Determine the [X, Y] coordinate at the center of the cell enclosing the given text.  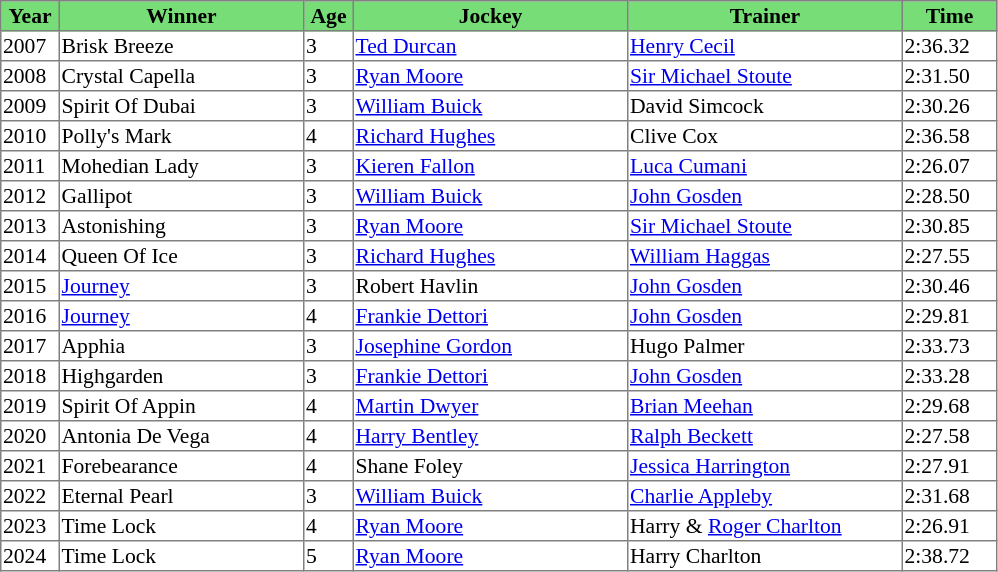
Jockey [490, 16]
Age [329, 16]
Spirit Of Dubai [181, 106]
2:33.28 [949, 376]
2019 [30, 406]
2023 [30, 526]
Henry Cecil [765, 46]
William Haggas [765, 256]
Robert Havlin [490, 286]
2014 [30, 256]
Queen Of Ice [181, 256]
Year [30, 16]
Kieren Fallon [490, 166]
Harry Bentley [490, 436]
Eternal Pearl [181, 496]
2:33.73 [949, 346]
Brisk Breeze [181, 46]
Hugo Palmer [765, 346]
2015 [30, 286]
Luca Cumani [765, 166]
2:31.68 [949, 496]
2:26.07 [949, 166]
2:26.91 [949, 526]
David Simcock [765, 106]
Forebearance [181, 466]
Harry Charlton [765, 556]
Charlie Appleby [765, 496]
2012 [30, 196]
Highgarden [181, 376]
Jessica Harrington [765, 466]
Spirit Of Appin [181, 406]
Gallipot [181, 196]
2:31.50 [949, 76]
Brian Meehan [765, 406]
Ralph Beckett [765, 436]
2:27.55 [949, 256]
5 [329, 556]
Time [949, 16]
2:28.50 [949, 196]
Winner [181, 16]
Shane Foley [490, 466]
Harry & Roger Charlton [765, 526]
2021 [30, 466]
Trainer [765, 16]
Mohedian Lady [181, 166]
2024 [30, 556]
2:29.68 [949, 406]
2007 [30, 46]
Martin Dwyer [490, 406]
Ted Durcan [490, 46]
2:38.72 [949, 556]
2:30.85 [949, 226]
2020 [30, 436]
Josephine Gordon [490, 346]
2022 [30, 496]
2008 [30, 76]
2018 [30, 376]
2017 [30, 346]
Crystal Capella [181, 76]
Clive Cox [765, 136]
Polly's Mark [181, 136]
2:30.26 [949, 106]
2:27.58 [949, 436]
2:27.91 [949, 466]
2009 [30, 106]
2013 [30, 226]
Apphia [181, 346]
2:36.32 [949, 46]
2:29.81 [949, 316]
2011 [30, 166]
2016 [30, 316]
Antonia De Vega [181, 436]
Astonishing [181, 226]
2:36.58 [949, 136]
2:30.46 [949, 286]
2010 [30, 136]
